Scan for the cell matching the given text and deliver its (x, y) coordinate at center. 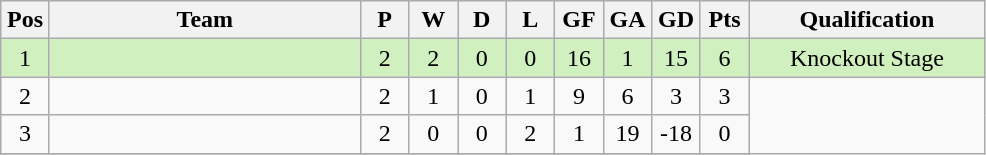
9 (580, 96)
W (434, 20)
D (482, 20)
Knockout Stage (867, 58)
Team (204, 20)
Pos (26, 20)
GF (580, 20)
Pts (724, 20)
15 (676, 58)
-18 (676, 134)
GA (628, 20)
Qualification (867, 20)
L (530, 20)
16 (580, 58)
P (384, 20)
19 (628, 134)
GD (676, 20)
